Detect which cell encompasses the target text, then output its (X, Y) center coordinate. 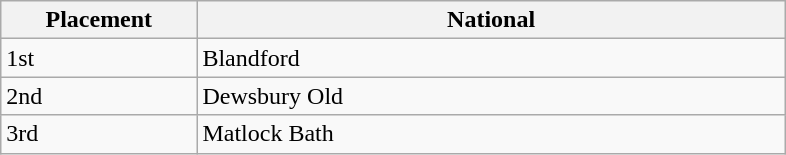
Blandford (491, 58)
3rd (99, 134)
1st (99, 58)
National (491, 20)
Placement (99, 20)
Dewsbury Old (491, 96)
2nd (99, 96)
Matlock Bath (491, 134)
